Return the (X, Y) coordinate for the center point of the cell that contains the specified text.  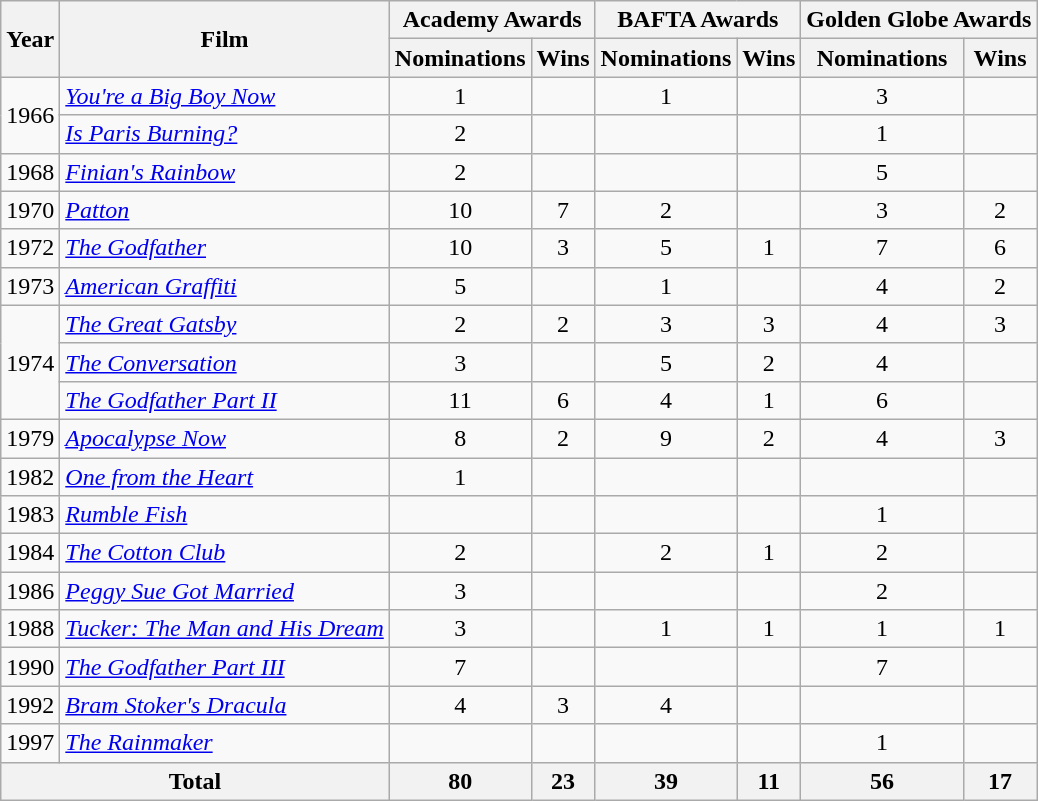
Golden Globe Awards (919, 20)
1986 (30, 591)
1966 (30, 115)
The Godfather Part II (224, 400)
1968 (30, 172)
Tucker: The Man and His Dream (224, 629)
Rumble Fish (224, 515)
9 (666, 438)
Total (196, 781)
One from the Heart (224, 477)
39 (666, 781)
80 (460, 781)
17 (1000, 781)
The Rainmaker (224, 743)
Peggy Sue Got Married (224, 591)
1983 (30, 515)
1972 (30, 248)
Finian's Rainbow (224, 172)
8 (460, 438)
BAFTA Awards (698, 20)
Academy Awards (492, 20)
The Conversation (224, 362)
56 (882, 781)
Film (224, 39)
Apocalypse Now (224, 438)
Is Paris Burning? (224, 134)
1992 (30, 705)
American Graffiti (224, 286)
23 (563, 781)
1973 (30, 286)
1970 (30, 210)
1979 (30, 438)
Patton (224, 210)
You're a Big Boy Now (224, 96)
1988 (30, 629)
1990 (30, 667)
1974 (30, 362)
The Great Gatsby (224, 324)
The Cotton Club (224, 553)
1982 (30, 477)
Year (30, 39)
The Godfather (224, 248)
The Godfather Part III (224, 667)
Bram Stoker's Dracula (224, 705)
1997 (30, 743)
1984 (30, 553)
